Locate the cell with the specified text and output its (x, y) center coordinate. 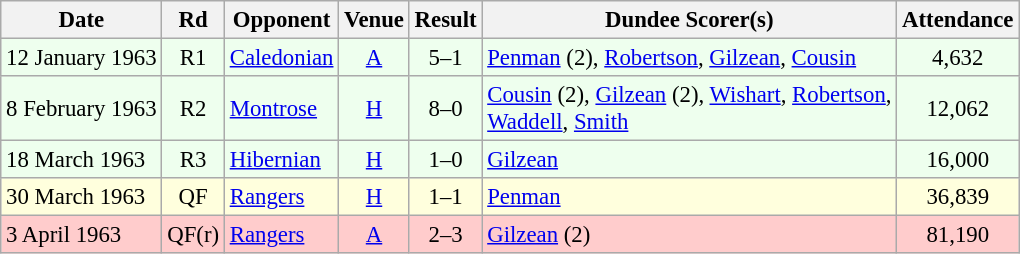
QF(r) (193, 235)
R3 (193, 160)
8–0 (446, 108)
Date (82, 20)
36,839 (958, 197)
Cousin (2), Gilzean (2), Wishart, Robertson,Waddell, Smith (690, 108)
Caledonian (281, 58)
1–1 (446, 197)
30 March 1963 (82, 197)
Opponent (281, 20)
Rd (193, 20)
R2 (193, 108)
2–3 (446, 235)
Attendance (958, 20)
QF (193, 197)
R1 (193, 58)
Hibernian (281, 160)
8 February 1963 (82, 108)
1–0 (446, 160)
5–1 (446, 58)
12 January 1963 (82, 58)
12,062 (958, 108)
Dundee Scorer(s) (690, 20)
3 April 1963 (82, 235)
Venue (374, 20)
Gilzean (690, 160)
Montrose (281, 108)
Gilzean (2) (690, 235)
18 March 1963 (82, 160)
Penman (690, 197)
4,632 (958, 58)
81,190 (958, 235)
Penman (2), Robertson, Gilzean, Cousin (690, 58)
Result (446, 20)
16,000 (958, 160)
